Output the [X, Y] coordinate of the center of the cell containing the given text.  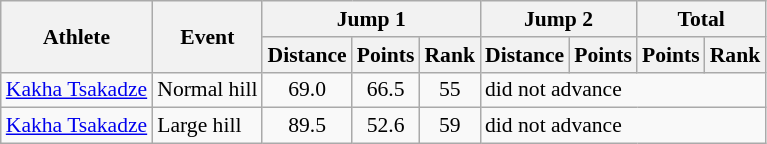
Large hill [207, 126]
Jump 1 [371, 19]
Jump 2 [558, 19]
52.6 [386, 126]
Event [207, 36]
55 [450, 90]
Athlete [76, 36]
89.5 [306, 126]
59 [450, 126]
69.0 [306, 90]
Normal hill [207, 90]
66.5 [386, 90]
Total [701, 19]
